Locate the cell with the specified text and output its (X, Y) center coordinate. 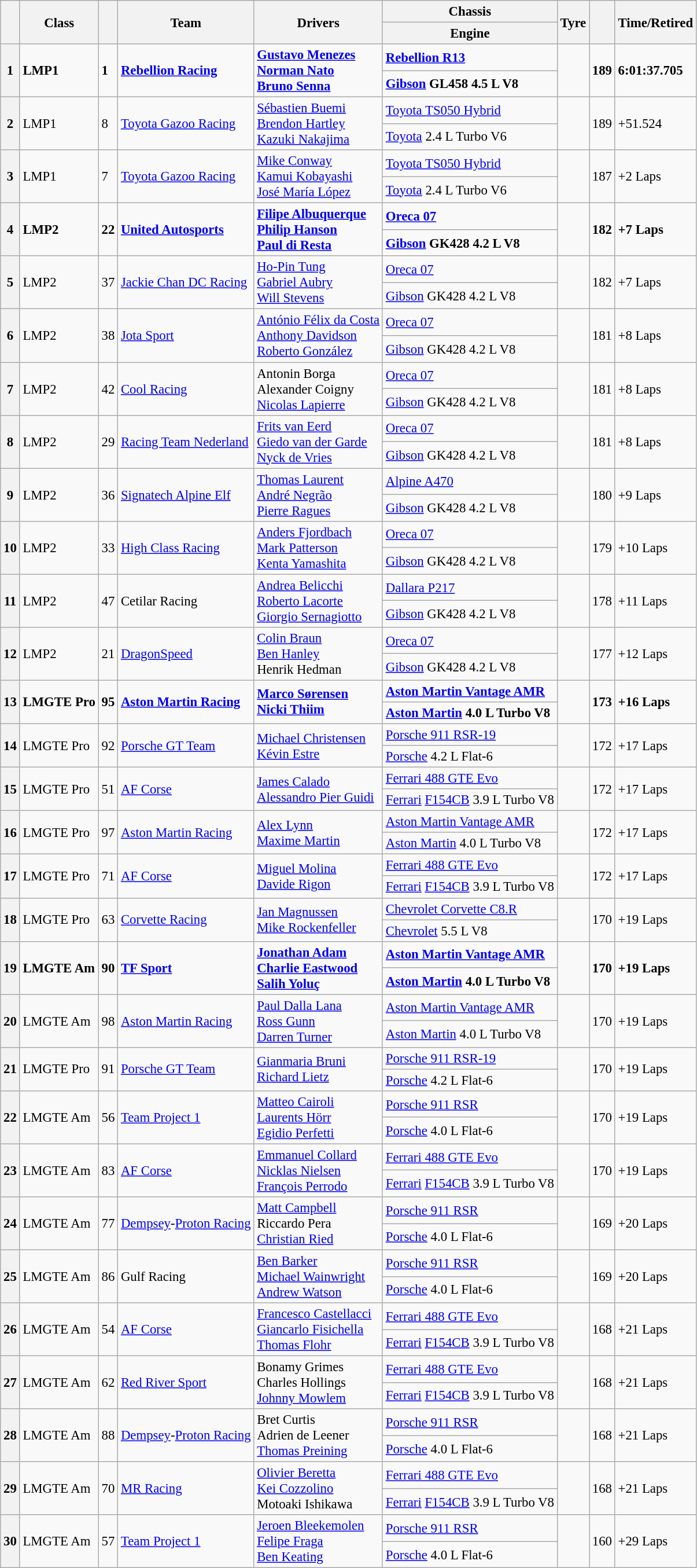
86 (108, 1277)
178 (603, 601)
MR Racing (186, 1489)
Signatech Alpine Elf (186, 495)
2 (10, 124)
36 (108, 495)
51 (108, 789)
Colin Braun Ben Hanley Henrik Hedman (318, 654)
3 (10, 177)
38 (108, 336)
180 (603, 495)
Cetilar Racing (186, 601)
Time/Retired (655, 22)
Chassis (470, 12)
Thomas Laurent André Negrão Pierre Ragues (318, 495)
47 (108, 601)
DragonSpeed (186, 654)
Alex Lynn Maxime Martin (318, 832)
+11 Laps (655, 601)
6:01:37.705 (655, 71)
Gianmaria Bruni Richard Lietz (318, 1070)
33 (108, 548)
26 (10, 1330)
19 (10, 968)
Marco Sørensen Nicki Thiim (318, 702)
Miguel Molina Davide Rigon (318, 876)
+9 Laps (655, 495)
Corvette Racing (186, 919)
15 (10, 789)
77 (108, 1224)
Chevrolet Corvette C8.R (470, 909)
High Class Racing (186, 548)
91 (108, 1070)
20 (10, 1021)
83 (108, 1170)
Alpine A470 (470, 482)
97 (108, 832)
28 (10, 1435)
54 (108, 1330)
Francesco Castellacci Giancarlo Fisichella Thomas Flohr (318, 1330)
37 (108, 282)
24 (10, 1224)
+12 Laps (655, 654)
9 (10, 495)
10 (10, 548)
+51.524 (655, 124)
Mike Conway Kamui Kobayashi José María López (318, 177)
95 (108, 702)
Andrea Belicchi Roberto Lacorte Giorgio Sernagiotto (318, 601)
42 (108, 389)
Jonathan Adam Charlie Eastwood Salih Yoluç (318, 968)
11 (10, 601)
TF Sport (186, 968)
17 (10, 876)
Gulf Racing (186, 1277)
Paul Dalla Lana Ross Gunn Darren Turner (318, 1021)
13 (10, 702)
25 (10, 1277)
71 (108, 876)
62 (108, 1383)
Rebellion Racing (186, 71)
Antonin Borga Alexander Coigny Nicolas Lapierre (318, 389)
4 (10, 230)
Sébastien Buemi Brendon Hartley Kazuki Nakajima (318, 124)
+16 Laps (655, 702)
Olivier Beretta Kei Cozzolino Motoaki Ishikawa (318, 1489)
Matt Campbell Riccardo Pera Christian Ried (318, 1224)
Frits van Eerd Giedo van der Garde Nyck de Vries (318, 442)
14 (10, 746)
Engine (470, 34)
Chevrolet 5.5 L V8 (470, 931)
27 (10, 1383)
Michael Christensen Kévin Estre (318, 746)
173 (603, 702)
56 (108, 1118)
16 (10, 832)
92 (108, 746)
Bret Curtis Adrien de Leener Thomas Preining (318, 1435)
Red River Sport (186, 1383)
88 (108, 1435)
Team (186, 22)
+10 Laps (655, 548)
Cool Racing (186, 389)
Matteo Cairoli Laurents Hörr Egidio Perfetti (318, 1118)
98 (108, 1021)
Class (59, 22)
Rebellion R13 (470, 57)
23 (10, 1170)
187 (603, 177)
Racing Team Nederland (186, 442)
18 (10, 919)
James Calado Alessandro Pier Guidi (318, 789)
António Félix da Costa Anthony Davidson Roberto González (318, 336)
12 (10, 654)
90 (108, 968)
Gibson GL458 4.5 L V8 (470, 84)
Drivers (318, 22)
Bonamy Grimes Charles Hollings Johnny Mowlem (318, 1383)
Anders Fjordbach Mark Patterson Kenta Yamashita (318, 548)
5 (10, 282)
Team Project 1 (186, 1118)
Jan Magnussen Mike Rockenfeller (318, 919)
179 (603, 548)
Tyre (573, 22)
United Autosports (186, 230)
Emmanuel Collard Nicklas Nielsen François Perrodo (318, 1170)
+2 Laps (655, 177)
70 (108, 1489)
Gustavo Menezes Norman Nato Bruno Senna (318, 71)
63 (108, 919)
Ben Barker Michael Wainwright Andrew Watson (318, 1277)
Ho-Pin Tung Gabriel Aubry Will Stevens (318, 282)
177 (603, 654)
Dallara P217 (470, 587)
6 (10, 336)
Filipe Albuquerque Philip Hanson Paul di Resta (318, 230)
Jackie Chan DC Racing (186, 282)
Jota Sport (186, 336)
